Capture the cell that displays the provided text and extract its (X, Y) central coordinate. 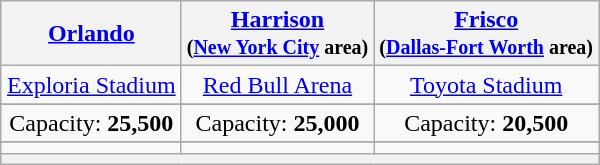
Red Bull Arena (278, 85)
Exploria Stadium (91, 85)
Capacity: 25,000 (278, 123)
Harrison (New York City area) (278, 34)
Frisco (Dallas-Fort Worth area) (486, 34)
Capacity: 20,500 (486, 123)
Capacity: 25,500 (91, 123)
Orlando (91, 34)
Toyota Stadium (486, 85)
